Output the (x, y) coordinate of the center of the cell containing the given text.  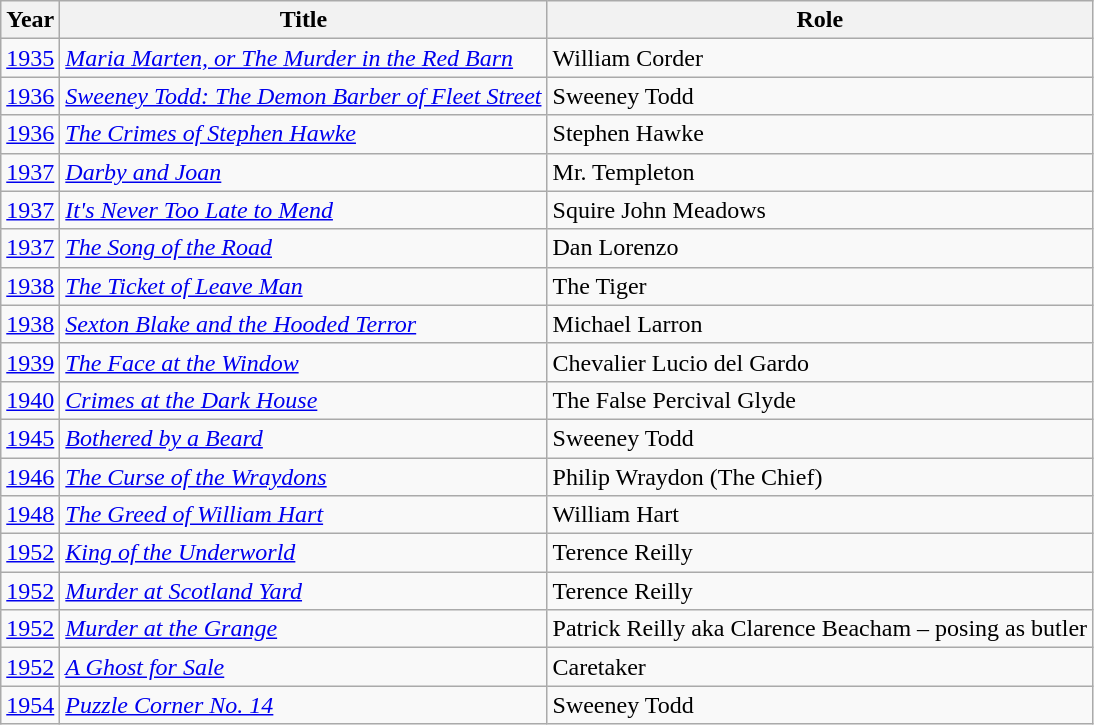
The Curse of the Wraydons (304, 477)
Murder at Scotland Yard (304, 591)
Dan Lorenzo (820, 248)
Squire John Meadows (820, 210)
The Tiger (820, 286)
1945 (30, 438)
Puzzle Corner No. 14 (304, 705)
Patrick Reilly aka Clarence Beacham – posing as butler (820, 629)
Maria Marten, or The Murder in the Red Barn (304, 58)
Crimes at the Dark House (304, 400)
Sweeney Todd: The Demon Barber of Fleet Street (304, 96)
William Corder (820, 58)
1940 (30, 400)
1935 (30, 58)
Sexton Blake and the Hooded Terror (304, 324)
1939 (30, 362)
Murder at the Grange (304, 629)
It's Never Too Late to Mend (304, 210)
Caretaker (820, 667)
Darby and Joan (304, 172)
The Face at the Window (304, 362)
1948 (30, 515)
A Ghost for Sale (304, 667)
Michael Larron (820, 324)
King of the Underworld (304, 553)
Title (304, 20)
Chevalier Lucio del Gardo (820, 362)
The Greed of William Hart (304, 515)
Role (820, 20)
Philip Wraydon (The Chief) (820, 477)
Year (30, 20)
William Hart (820, 515)
The Song of the Road (304, 248)
Mr. Templeton (820, 172)
The False Percival Glyde (820, 400)
Bothered by a Beard (304, 438)
Stephen Hawke (820, 134)
1946 (30, 477)
The Ticket of Leave Man (304, 286)
1954 (30, 705)
The Crimes of Stephen Hawke (304, 134)
